From the cell containing the given text, extract its center point as (x, y) coordinate. 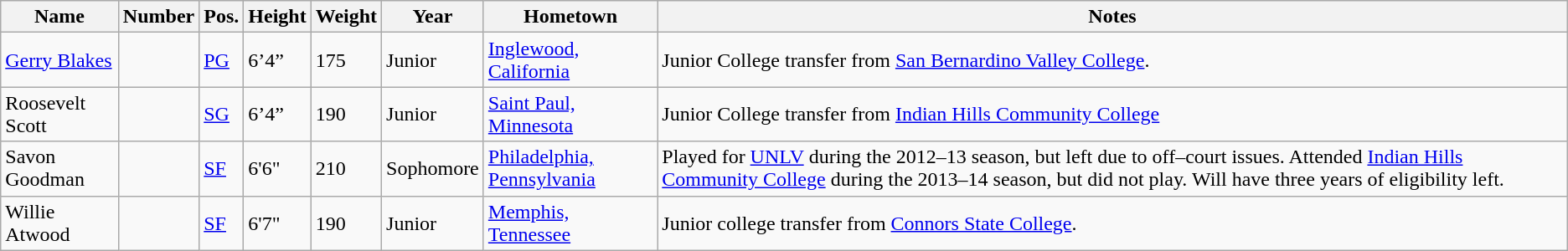
Weight (346, 17)
Pos. (221, 17)
Junior College transfer from Indian Hills Community College (1112, 114)
SG (221, 114)
Philadelphia, Pennsylvania (570, 169)
210 (346, 169)
Junior College transfer from San Bernardino Valley College. (1112, 60)
Name (60, 17)
Number (158, 17)
Sophomore (433, 169)
Notes (1112, 17)
Roosevelt Scott (60, 114)
Savon Goodman (60, 169)
Junior college transfer from Connors State College. (1112, 223)
PG (221, 60)
6'6" (277, 169)
Height (277, 17)
Inglewood, California (570, 60)
Willie Atwood (60, 223)
6'7" (277, 223)
Memphis, Tennessee (570, 223)
Saint Paul, Minnesota (570, 114)
Hometown (570, 17)
Year (433, 17)
175 (346, 60)
Gerry Blakes (60, 60)
